Search for the cell housing the specified text and yield its [X, Y] center coordinate. 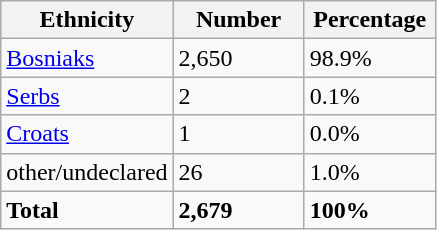
2,679 [238, 210]
Ethnicity [87, 20]
Bosniaks [87, 58]
1.0% [370, 172]
0.0% [370, 134]
26 [238, 172]
2 [238, 96]
0.1% [370, 96]
Number [238, 20]
Croats [87, 134]
98.9% [370, 58]
2,650 [238, 58]
other/undeclared [87, 172]
Total [87, 210]
Serbs [87, 96]
1 [238, 134]
100% [370, 210]
Percentage [370, 20]
